Identify which cell holds the provided text, then report its (x, y) central coordinate. 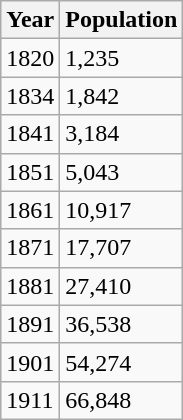
Year (30, 20)
1891 (30, 324)
27,410 (122, 286)
1911 (30, 400)
5,043 (122, 172)
10,917 (122, 210)
3,184 (122, 134)
1881 (30, 286)
1,235 (122, 58)
1851 (30, 172)
1841 (30, 134)
1,842 (122, 96)
36,538 (122, 324)
1820 (30, 58)
1871 (30, 248)
54,274 (122, 362)
1861 (30, 210)
17,707 (122, 248)
1901 (30, 362)
66,848 (122, 400)
Population (122, 20)
1834 (30, 96)
